Capture the cell that displays the provided text and extract its (x, y) central coordinate. 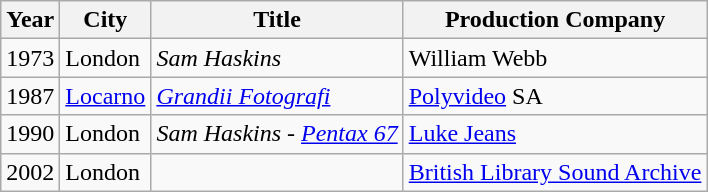
1987 (30, 96)
City (106, 20)
William Webb (555, 58)
British Library Sound Archive (555, 172)
Luke Jeans (555, 134)
Production Company (555, 20)
1990 (30, 134)
Title (277, 20)
Locarno (106, 96)
Year (30, 20)
Sam Haskins - Pentax 67 (277, 134)
Sam Haskins (277, 58)
1973 (30, 58)
2002 (30, 172)
Polyvideo SA (555, 96)
Grandii Fotografi (277, 96)
